Extract the (x, y) coordinate from the center of the cell holding the provided text.  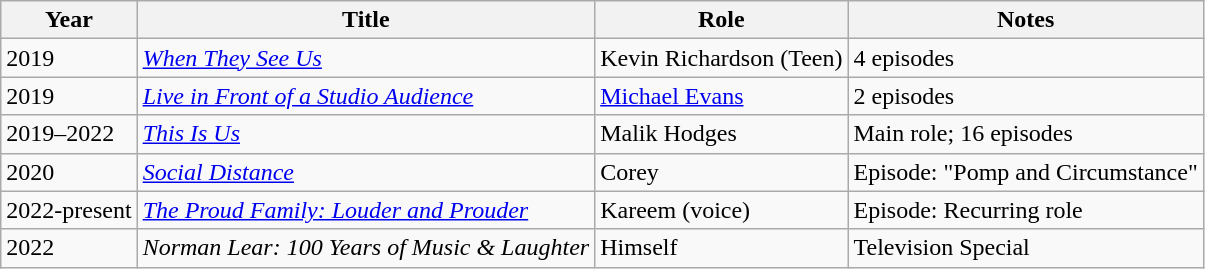
Malik Hodges (722, 134)
Corey (722, 172)
Year (69, 20)
Television Special (1026, 248)
Social Distance (366, 172)
Role (722, 20)
This Is Us (366, 134)
2 episodes (1026, 96)
When They See Us (366, 58)
Episode: Recurring role (1026, 210)
Live in Front of a Studio Audience (366, 96)
Himself (722, 248)
4 episodes (1026, 58)
2022-present (69, 210)
Main role; 16 episodes (1026, 134)
Kevin Richardson (Teen) (722, 58)
Notes (1026, 20)
2022 (69, 248)
2020 (69, 172)
Episode: "Pomp and Circumstance" (1026, 172)
Kareem (voice) (722, 210)
Norman Lear: 100 Years of Music & Laughter (366, 248)
Michael Evans (722, 96)
Title (366, 20)
2019–2022 (69, 134)
The Proud Family: Louder and Prouder (366, 210)
